Provide the (x, y) coordinate of the cell's center where the given text is located.  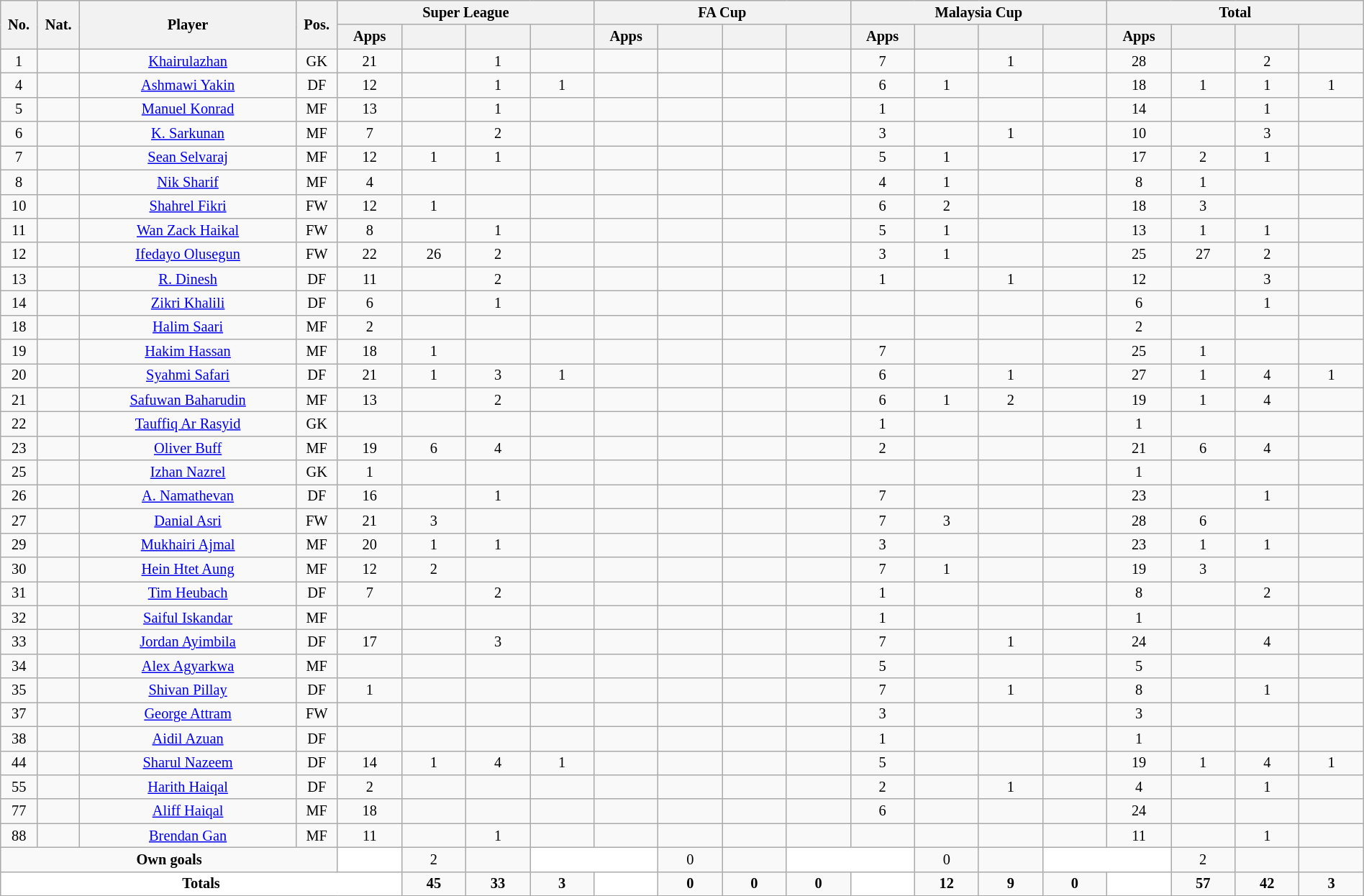
Syahmi Safari (188, 375)
Aidil Azuan (188, 739)
Own goals (169, 859)
Sean Selvaraj (188, 157)
Zikri Khalili (188, 303)
K. Sarkunan (188, 134)
Tauffiq Ar Rasyid (188, 424)
Izhan Nazrel (188, 472)
A. Namathevan (188, 496)
Nik Sharif (188, 182)
35 (19, 690)
Harith Haiqal (188, 787)
45 (433, 884)
FA Cup (722, 12)
31 (19, 593)
Aliff Haiqal (188, 811)
Player (188, 24)
Khairulazhan (188, 61)
30 (19, 569)
Saiful Iskandar (188, 618)
Total (1236, 12)
Alex Agyarkwa (188, 666)
Halim Saari (188, 327)
Pos. (317, 24)
Ashmawi Yakin (188, 85)
55 (19, 787)
Mukhairi Ajmal (188, 545)
Danial Asri (188, 521)
16 (370, 496)
Jordan Ayimbila (188, 641)
Ifedayo Olusegun (188, 255)
Brendan Gan (188, 836)
Malaysia Cup (978, 12)
Safuwan Baharudin (188, 400)
Totals (201, 884)
Nat. (59, 24)
Tim Heubach (188, 593)
29 (19, 545)
Shivan Pillay (188, 690)
Oliver Buff (188, 448)
57 (1203, 884)
No. (19, 24)
Shahrel Fikri (188, 206)
Hakim Hassan (188, 352)
88 (19, 836)
Hein Htet Aung (188, 569)
37 (19, 714)
9 (1010, 884)
77 (19, 811)
34 (19, 666)
R. Dinesh (188, 279)
George Attram (188, 714)
38 (19, 739)
Super League (465, 12)
Sharul Nazeem (188, 763)
32 (19, 618)
Wan Zack Haikal (188, 230)
42 (1268, 884)
44 (19, 763)
Manuel Konrad (188, 109)
